Search for the cell housing the specified text and yield its [x, y] center coordinate. 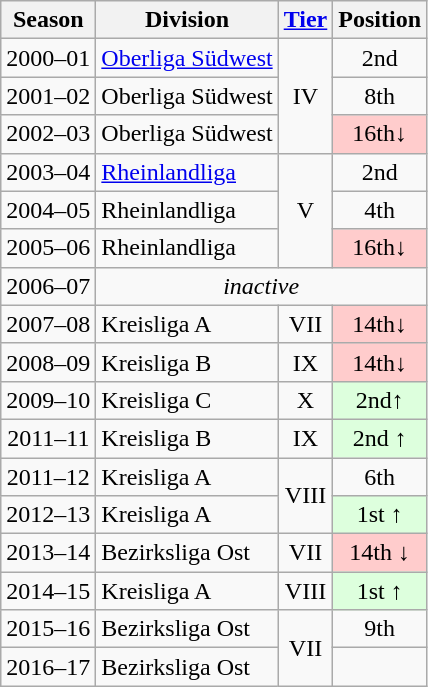
2009–10 [48, 400]
inactive [262, 286]
2013–14 [48, 553]
X [306, 400]
2014–15 [48, 591]
Kreisliga C [187, 400]
8th [380, 96]
2006–07 [48, 286]
2002–03 [48, 134]
IV [306, 96]
Season [48, 20]
2011–11 [48, 438]
2008–09 [48, 362]
2012–13 [48, 515]
2nd ↑ [380, 438]
2003–04 [48, 172]
V [306, 210]
2011–12 [48, 477]
Position [380, 20]
Tier [306, 20]
2016–17 [48, 667]
6th [380, 477]
2007–08 [48, 324]
4th [380, 210]
2000–01 [48, 58]
2015–16 [48, 629]
2005–06 [48, 248]
9th [380, 629]
2004–05 [48, 210]
2001–02 [48, 96]
14th ↓ [380, 553]
Division [187, 20]
2nd↑ [380, 400]
